Return the [x, y] coordinate for the center point of the cell that contains the specified text.  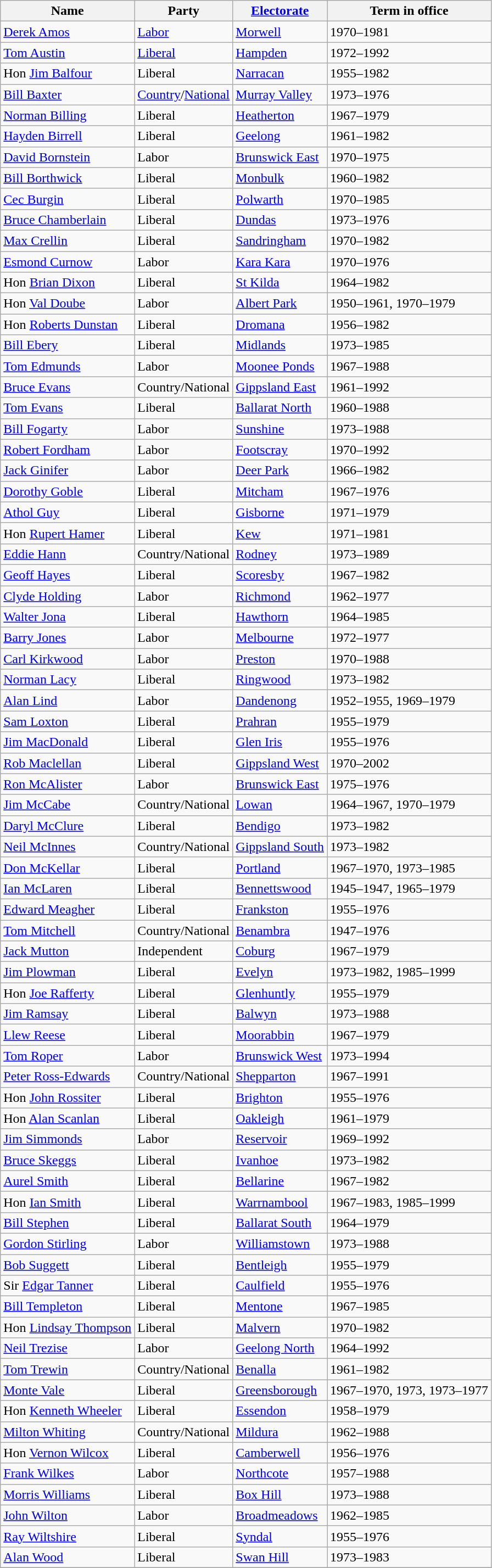
Monte Vale [68, 1390]
1970–1988 [410, 659]
1972–1992 [410, 53]
Hayden Birrell [68, 136]
1967–1983, 1985–1999 [410, 1202]
Esmond Curnow [68, 262]
Neil McInnes [68, 847]
Benambra [280, 931]
Deer Park [280, 471]
Essendon [280, 1411]
Bill Baxter [68, 94]
Ray Wiltshire [68, 1536]
Moonee Ponds [280, 366]
Aurel Smith [68, 1181]
Syndal [280, 1536]
1956–1982 [410, 324]
Tom Austin [68, 53]
Alan Wood [68, 1557]
1972–1977 [410, 638]
1962–1977 [410, 596]
1970–1985 [410, 199]
Greensborough [280, 1390]
Tom Edmunds [68, 366]
1958–1979 [410, 1411]
Balwyn [280, 1014]
Scoresby [280, 575]
Bill Stephen [68, 1223]
1970–1981 [410, 32]
Mentone [280, 1307]
Evelyn [280, 972]
Ivanhoe [280, 1160]
Tom Evans [68, 408]
Mildura [280, 1432]
Norman Billing [68, 115]
Rob Maclellan [68, 763]
Bentleigh [280, 1264]
Peter Ross-Edwards [68, 1077]
Sandringham [280, 240]
Dundas [280, 220]
Richmond [280, 596]
Bill Fogarty [68, 429]
1950–1961, 1970–1979 [410, 304]
1967–1970, 1973–1985 [410, 867]
Hon Ian Smith [68, 1202]
1962–1988 [410, 1432]
Jim Simmonds [68, 1139]
Don McKellar [68, 867]
Williamstown [280, 1244]
Dorothy Goble [68, 491]
Glenhuntly [280, 993]
1967–1985 [410, 1307]
Bill Templeton [68, 1307]
1955–1982 [410, 74]
Glen Iris [280, 742]
Ron McAlister [68, 784]
Dromana [280, 324]
Hon Lindsay Thompson [68, 1328]
Reservoir [280, 1139]
1966–1982 [410, 471]
Kew [280, 533]
1973–1983 [410, 1557]
1973–1994 [410, 1056]
Electorate [280, 11]
Bruce Chamberlain [68, 220]
Caulfield [280, 1286]
Tom Trewin [68, 1369]
Carl Kirkwood [68, 659]
Brunswick West [280, 1056]
Athol Guy [68, 512]
Party [183, 11]
1967–1970, 1973, 1973–1977 [410, 1390]
1964–1967, 1970–1979 [410, 805]
Ian McLaren [68, 888]
Term in office [410, 11]
Ringwood [280, 680]
Bob Suggett [68, 1264]
Shepparton [280, 1077]
1970–1975 [410, 157]
Cec Burgin [68, 199]
Hon Brian Dixon [68, 283]
Morwell [280, 32]
Portland [280, 867]
Neil Trezise [68, 1348]
Oakleigh [280, 1118]
1964–1985 [410, 617]
Barry Jones [68, 638]
Walter Jona [68, 617]
Dandenong [280, 701]
Jim MacDonald [68, 742]
1964–1979 [410, 1223]
Hon Val Doube [68, 304]
Midlands [280, 345]
Monbulk [280, 178]
Swan Hill [280, 1557]
1964–1992 [410, 1348]
1971–1981 [410, 533]
Moorabbin [280, 1035]
Sir Edgar Tanner [68, 1286]
Frankston [280, 909]
1970–2002 [410, 763]
Jack Mutton [68, 951]
Gordon Stirling [68, 1244]
Derek Amos [68, 32]
Bruce Evans [68, 387]
Tom Mitchell [68, 931]
Jim Ramsay [68, 1014]
Coburg [280, 951]
Gisborne [280, 512]
Hon Kenneth Wheeler [68, 1411]
Daryl McClure [68, 826]
1967–1976 [410, 491]
Camberwell [280, 1453]
Northcote [280, 1474]
Hon Joe Rafferty [68, 993]
1960–1988 [410, 408]
Hon John Rossiter [68, 1097]
1947–1976 [410, 931]
Gippsland East [280, 387]
1975–1976 [410, 784]
1956–1976 [410, 1453]
Geelong [280, 136]
Geoff Hayes [68, 575]
Jack Ginifer [68, 471]
Bennettswood [280, 888]
Edward Meagher [68, 909]
1957–1988 [410, 1474]
Tom Roper [68, 1056]
Broadmeadows [280, 1515]
1952–1955, 1969–1979 [410, 701]
Bellarine [280, 1181]
Hon Roberts Dunstan [68, 324]
Footscray [280, 450]
Bendigo [280, 826]
Heatherton [280, 115]
Hon Rupert Hamer [68, 533]
Melbourne [280, 638]
Warrnambool [280, 1202]
Llew Reese [68, 1035]
1960–1982 [410, 178]
Sunshine [280, 429]
Mitcham [280, 491]
St Kilda [280, 283]
Malvern [280, 1328]
Geelong North [280, 1348]
Bill Ebery [68, 345]
1964–1982 [410, 283]
Hawthorn [280, 617]
1945–1947, 1965–1979 [410, 888]
Preston [280, 659]
Kara Kara [280, 262]
Eddie Hann [68, 554]
Name [68, 11]
1962–1985 [410, 1515]
Norman Lacy [68, 680]
1971–1979 [410, 512]
Hampden [280, 53]
1970–1992 [410, 450]
Jim McCabe [68, 805]
1961–1992 [410, 387]
David Bornstein [68, 157]
Hon Alan Scanlan [68, 1118]
Hon Vernon Wilcox [68, 1453]
Frank Wilkes [68, 1474]
Bill Borthwick [68, 178]
Albert Park [280, 304]
1973–1989 [410, 554]
1961–1979 [410, 1118]
Jim Plowman [68, 972]
Morris Williams [68, 1494]
Narracan [280, 74]
1970–1976 [410, 262]
1969–1992 [410, 1139]
1967–1991 [410, 1077]
Alan Lind [68, 701]
1973–1982, 1985–1999 [410, 972]
Benalla [280, 1369]
Box Hill [280, 1494]
1973–1985 [410, 345]
Hon Jim Balfour [68, 74]
1967–1988 [410, 366]
Independent [183, 951]
Ballarat South [280, 1223]
Gippsland South [280, 847]
Clyde Holding [68, 596]
Ballarat North [280, 408]
Prahran [280, 721]
Robert Fordham [68, 450]
Rodney [280, 554]
Milton Whiting [68, 1432]
Polwarth [280, 199]
Gippsland West [280, 763]
John Wilton [68, 1515]
Bruce Skeggs [68, 1160]
Sam Loxton [68, 721]
Murray Valley [280, 94]
Brighton [280, 1097]
Lowan [280, 805]
Max Crellin [68, 240]
